Return the (x, y) coordinate for the center point of the cell that contains the specified text.  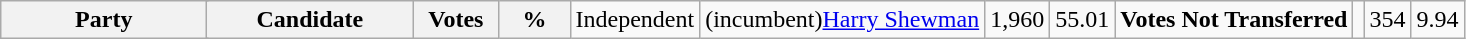
1,960 (1018, 20)
Votes Not Transferred (1234, 20)
Votes (456, 20)
Independent (635, 20)
(incumbent)Harry Shewman (842, 20)
Candidate (310, 20)
9.94 (1438, 20)
354 (1388, 20)
Party (104, 20)
% (534, 20)
55.01 (1082, 20)
